For the text-containing cell, return its midpoint in (x, y) coordinate format. 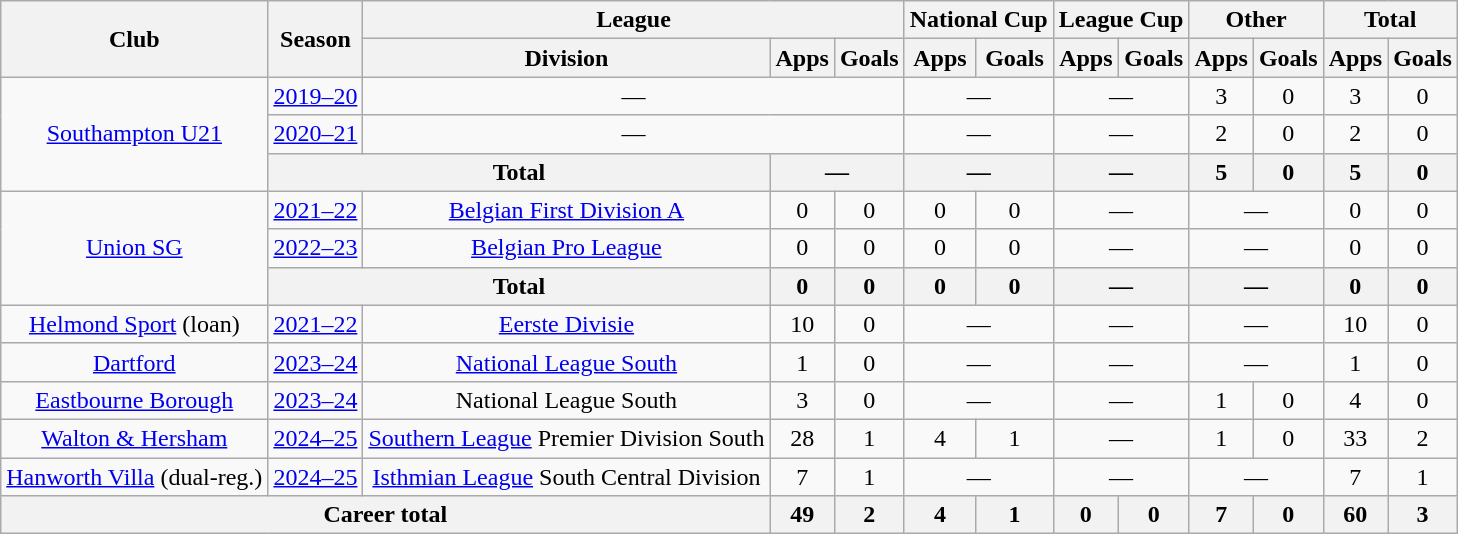
Isthmian League South Central Division (566, 477)
49 (802, 515)
Season (316, 39)
Eerste Divisie (566, 324)
Career total (386, 515)
National Cup (978, 20)
Union SG (134, 248)
Hanworth Villa (dual-reg.) (134, 477)
28 (802, 438)
Belgian First Division A (566, 210)
Eastbourne Borough (134, 400)
2022–23 (316, 248)
Helmond Sport (loan) (134, 324)
2020–21 (316, 134)
Southern League Premier Division South (566, 438)
Other (1256, 20)
Division (566, 58)
Belgian Pro League (566, 248)
Club (134, 39)
Walton & Hersham (134, 438)
Southampton U21 (134, 134)
League (634, 20)
60 (1355, 515)
League Cup (1121, 20)
Dartford (134, 362)
2019–20 (316, 96)
33 (1355, 438)
